Pinpoint the cell where the given text exists, returning its (x, y) midpoint coordinate. 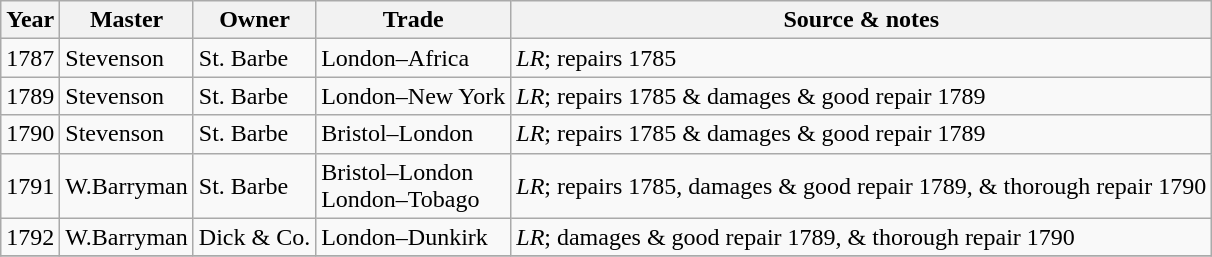
Bristol–LondonLondon–Tobago (414, 186)
1791 (30, 186)
1789 (30, 96)
LR; repairs 1785 (862, 58)
Master (126, 20)
Dick & Co. (254, 237)
Trade (414, 20)
1792 (30, 237)
Source & notes (862, 20)
LR; repairs 1785, damages & good repair 1789, & thorough repair 1790 (862, 186)
Owner (254, 20)
London–Africa (414, 58)
London–New York (414, 96)
Bristol–London (414, 134)
1790 (30, 134)
1787 (30, 58)
Year (30, 20)
LR; damages & good repair 1789, & thorough repair 1790 (862, 237)
London–Dunkirk (414, 237)
